Pinpoint the cell where the given text exists, returning its [x, y] midpoint coordinate. 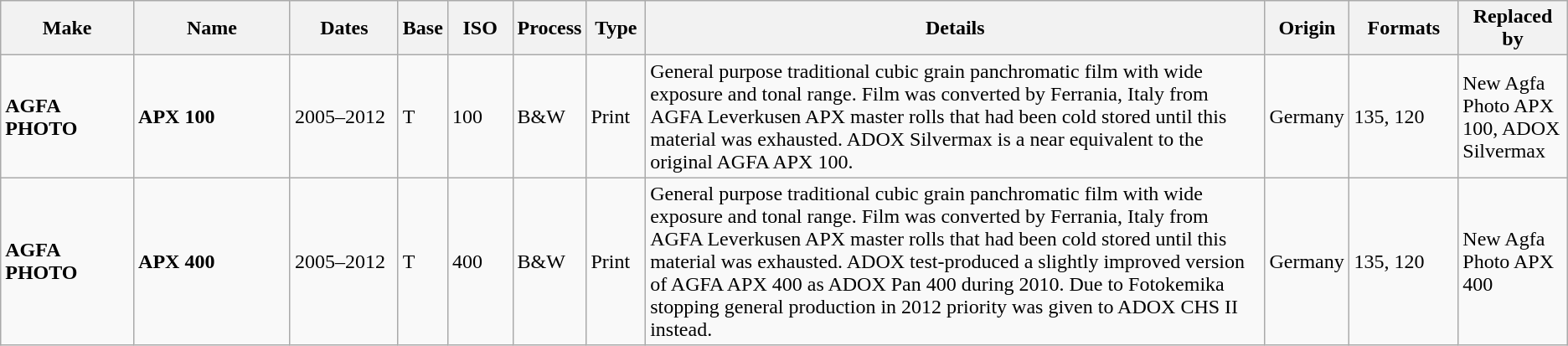
Base [422, 28]
ISO [480, 28]
Details [955, 28]
100 [480, 116]
Type [616, 28]
Origin [1307, 28]
Name [213, 28]
Replaced by [1513, 28]
Process [549, 28]
APX 100 [213, 116]
New Agfa Photo APX 400 [1513, 261]
Make [67, 28]
400 [480, 261]
Formats [1404, 28]
APX 400 [213, 261]
New Agfa Photo APX 100, ADOX Silvermax [1513, 116]
Dates [343, 28]
